Find where the given text appears and provide that cell's center as [X, Y] coordinate. 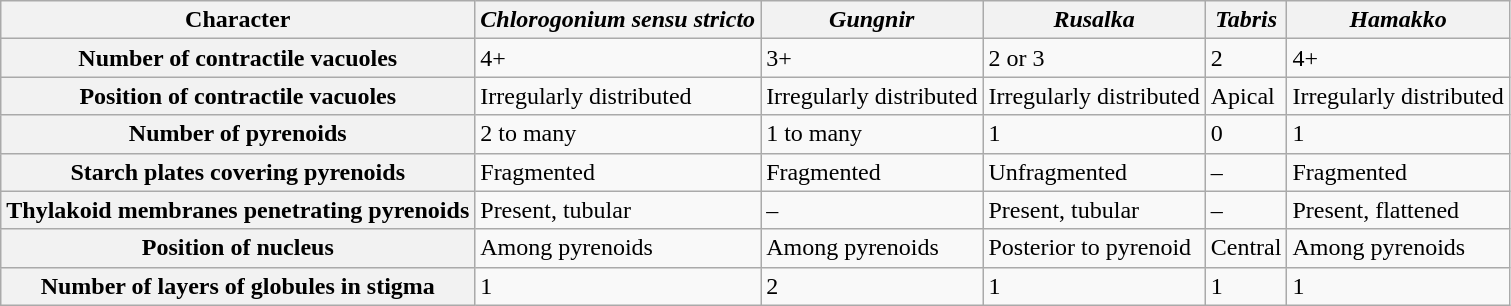
Number of pyrenoids [238, 134]
Character [238, 20]
3+ [872, 58]
Tabris [1246, 20]
Gungnir [872, 20]
Posterior to pyrenoid [1094, 248]
Number of contractile vacuoles [238, 58]
Number of layers of globules in stigma [238, 286]
Starch plates covering pyrenoids [238, 172]
Rusalka [1094, 20]
Present, flattened [1398, 210]
2 or 3 [1094, 58]
Apical [1246, 96]
Hamakko [1398, 20]
Central [1246, 248]
Chlorogonium sensu stricto [618, 20]
Thylakoid membranes penetrating pyrenoids [238, 210]
Position of contractile vacuoles [238, 96]
Position of nucleus [238, 248]
2 to many [618, 134]
0 [1246, 134]
Unfragmented [1094, 172]
1 to many [872, 134]
